Pinpoint the cell where the given text exists, returning its [x, y] midpoint coordinate. 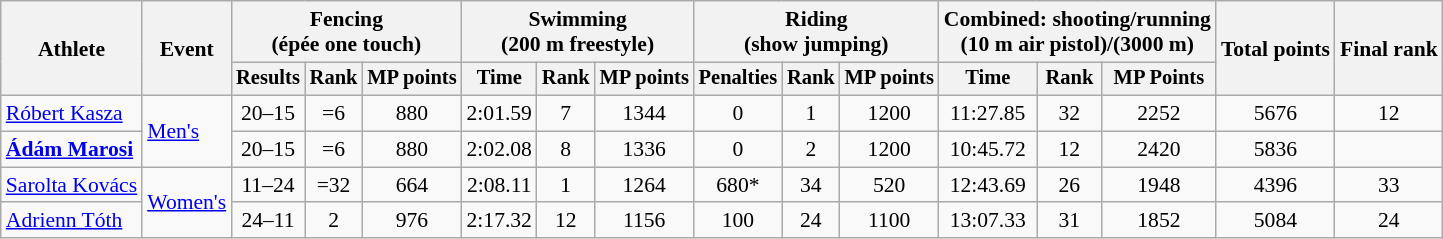
680* [738, 185]
10:45.72 [988, 150]
Sarolta Kovács [72, 185]
1948 [1159, 185]
31 [1070, 221]
13:07.33 [988, 221]
5836 [1276, 150]
520 [890, 185]
32 [1070, 114]
Results [268, 79]
2252 [1159, 114]
12:43.69 [988, 185]
Men's [186, 132]
Final rank [1389, 48]
Event [186, 48]
2:17.32 [498, 221]
976 [412, 221]
34 [811, 185]
Swimming(200 m freestyle) [577, 32]
33 [1389, 185]
Athlete [72, 48]
5676 [1276, 114]
MP Points [1159, 79]
24–11 [268, 221]
2:08.11 [498, 185]
1344 [644, 114]
Penalties [738, 79]
Women's [186, 202]
2:02.08 [498, 150]
2:01.59 [498, 114]
1336 [644, 150]
Combined: shooting/running(10 m air pistol)/(3000 m) [1078, 32]
=32 [334, 185]
1852 [1159, 221]
Riding(show jumping) [816, 32]
4396 [1276, 185]
1156 [644, 221]
1100 [890, 221]
Adrienn Tóth [72, 221]
8 [566, 150]
26 [1070, 185]
100 [738, 221]
Róbert Kasza [72, 114]
Ádám Marosi [72, 150]
11–24 [268, 185]
2420 [1159, 150]
664 [412, 185]
Total points [1276, 48]
1264 [644, 185]
7 [566, 114]
5084 [1276, 221]
11:27.85 [988, 114]
Fencing(épée one touch) [346, 32]
